Determine the (X, Y) coordinate at the center of the cell enclosing the given text.  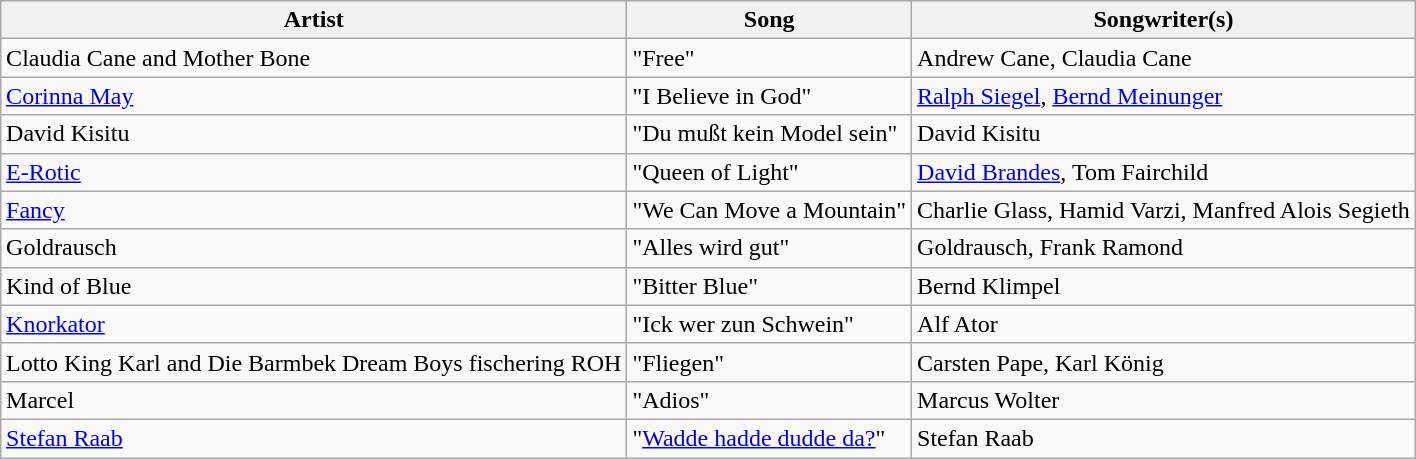
"Wadde hadde dudde da?" (770, 438)
Marcus Wolter (1164, 400)
"Ick wer zun Schwein" (770, 324)
"I Believe in God" (770, 96)
"Du mußt kein Model sein" (770, 134)
Ralph Siegel, Bernd Meinunger (1164, 96)
Marcel (314, 400)
E-Rotic (314, 172)
Goldrausch, Frank Ramond (1164, 248)
Carsten Pape, Karl König (1164, 362)
Songwriter(s) (1164, 20)
Kind of Blue (314, 286)
Andrew Cane, Claudia Cane (1164, 58)
Artist (314, 20)
Song (770, 20)
"We Can Move a Mountain" (770, 210)
"Fliegen" (770, 362)
"Alles wird gut" (770, 248)
Knorkator (314, 324)
Charlie Glass, Hamid Varzi, Manfred Alois Segieth (1164, 210)
Lotto King Karl and Die Barmbek Dream Boys fischering ROH (314, 362)
David Brandes, Tom Fairchild (1164, 172)
"Bitter Blue" (770, 286)
Fancy (314, 210)
Claudia Cane and Mother Bone (314, 58)
"Queen of Light" (770, 172)
Bernd Klimpel (1164, 286)
"Adios" (770, 400)
Goldrausch (314, 248)
Alf Ator (1164, 324)
"Free" (770, 58)
Corinna May (314, 96)
